Extract the (x, y) coordinate from the center of the cell holding the provided text.  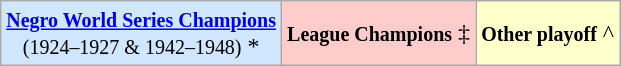
League Champions ‡ (379, 34)
Other playoff ^ (548, 34)
Negro World Series Champions(1924–1927 & 1942–1948) * (142, 34)
